Extract the (x, y) coordinate from the center of the cell holding the provided text.  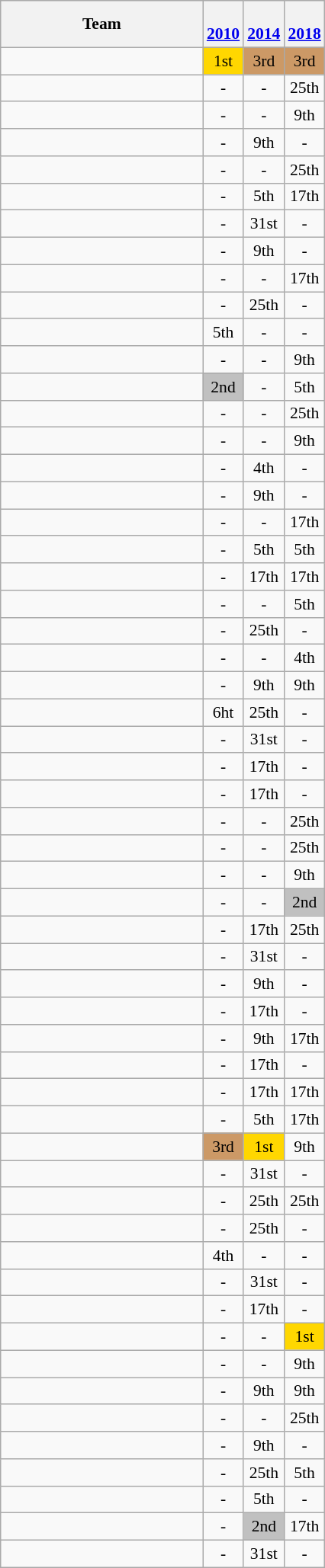
2014 (264, 24)
Team (102, 24)
2010 (223, 24)
6ht (223, 712)
2018 (304, 24)
